Locate the cell with the specified text and output its (X, Y) center coordinate. 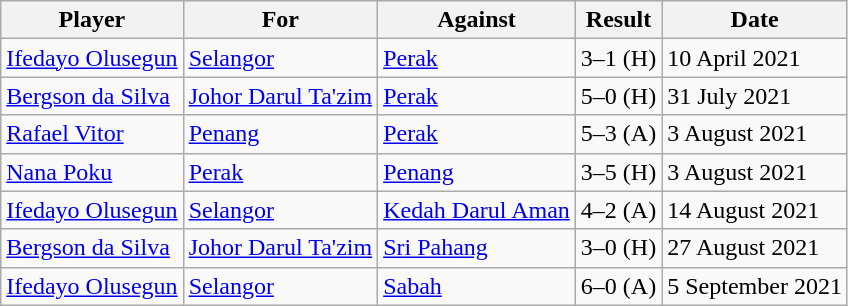
Result (618, 20)
Kedah Darul Aman (477, 210)
5 September 2021 (755, 286)
27 August 2021 (755, 248)
10 April 2021 (755, 58)
Date (755, 20)
Nana Poku (92, 172)
31 July 2021 (755, 96)
Sabah (477, 286)
Against (477, 20)
3–1 (H) (618, 58)
4–2 (A) (618, 210)
14 August 2021 (755, 210)
3–5 (H) (618, 172)
3–0 (H) (618, 248)
Rafael Vitor (92, 134)
Player (92, 20)
6–0 (A) (618, 286)
5–0 (H) (618, 96)
Sri Pahang (477, 248)
5–3 (A) (618, 134)
For (280, 20)
